Detect which cell encompasses the target text, then output its [X, Y] center coordinate. 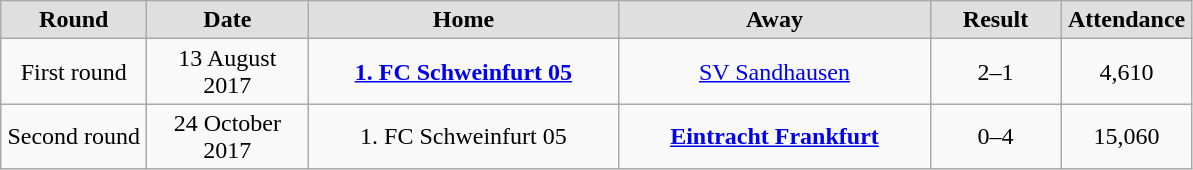
15,060 [1126, 136]
Away [774, 20]
Second round [74, 136]
SV Sandhausen [774, 72]
Eintracht Frankfurt [774, 136]
Result [996, 20]
Date [228, 20]
13 August 2017 [228, 72]
4,610 [1126, 72]
2–1 [996, 72]
Home [464, 20]
0–4 [996, 136]
Attendance [1126, 20]
Round [74, 20]
24 October 2017 [228, 136]
First round [74, 72]
